Return (X, Y) of the center of cell containing provided text 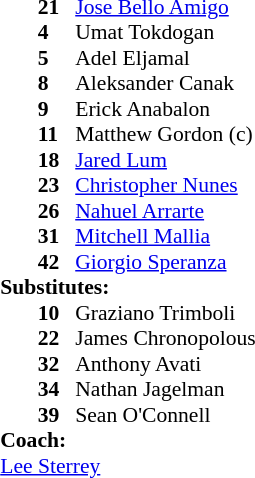
Nathan Jagelman (165, 389)
10 (57, 313)
Mitchell Mallia (165, 237)
Anthony Avati (165, 364)
Nahuel Arrarte (165, 211)
Jared Lum (165, 160)
Erick Anabalon (165, 109)
39 (57, 415)
Aleksander Canak (165, 83)
5 (57, 58)
Giorgio Speranza (165, 262)
32 (57, 364)
26 (57, 211)
11 (57, 135)
31 (57, 237)
23 (57, 185)
Coach: (128, 441)
18 (57, 160)
Matthew Gordon (c) (165, 135)
Substitutes: (128, 287)
Sean O'Connell (165, 415)
Graziano Trimboli (165, 313)
42 (57, 262)
James Chronopolous (165, 339)
22 (57, 339)
8 (57, 83)
Umat Tokdogan (165, 33)
Christopher Nunes (165, 185)
34 (57, 389)
4 (57, 33)
9 (57, 109)
Adel Eljamal (165, 58)
